Capture the cell that displays the provided text and extract its (x, y) central coordinate. 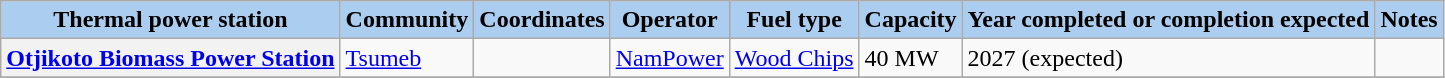
Notes (1409, 20)
NamPower (670, 58)
Otjikoto Biomass Power Station (170, 58)
Coordinates (542, 20)
Operator (670, 20)
Tsumeb (407, 58)
Wood Chips (794, 58)
Community (407, 20)
40 MW (910, 58)
Year completed or completion expected (1168, 20)
Thermal power station (170, 20)
Fuel type (794, 20)
Capacity (910, 20)
2027 (expected) (1168, 58)
